Output the [x, y] coordinate of the center of the cell containing the given text.  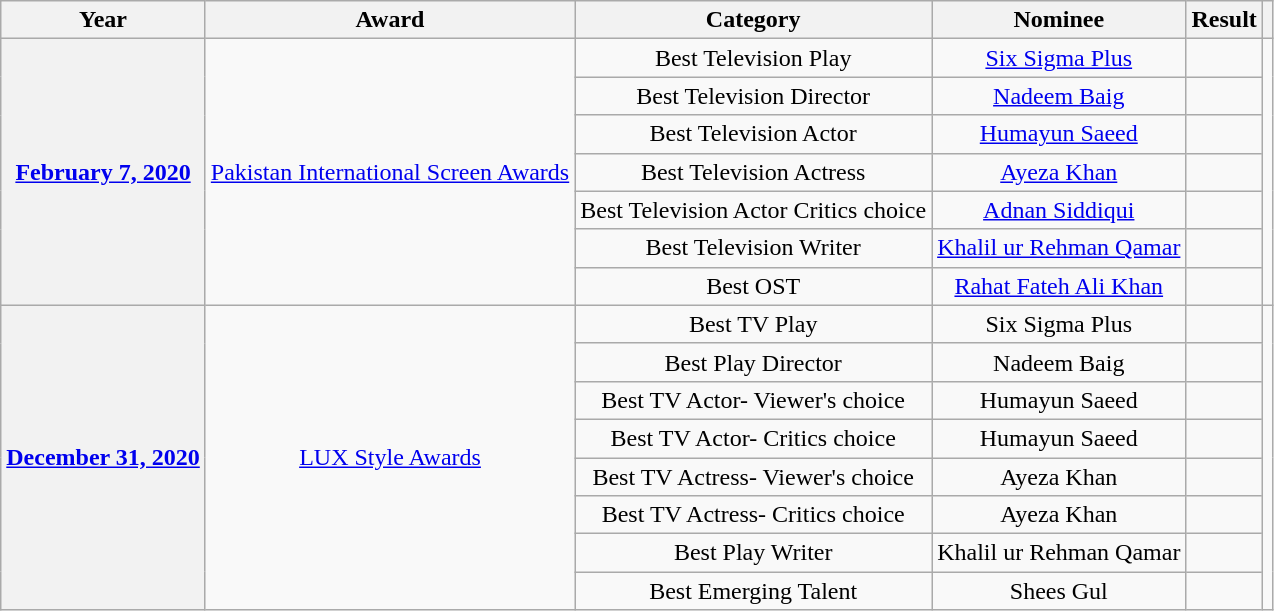
Best Television Writer [754, 248]
Nominee [1059, 20]
Best TV Actor- Viewer's choice [754, 400]
December 31, 2020 [104, 457]
Rahat Fateh Ali Khan [1059, 286]
Best Play Director [754, 362]
Best Television Actor [754, 134]
Best OST [754, 286]
Result [1224, 20]
Best Television Actor Critics choice [754, 210]
Best Television Actress [754, 172]
Category [754, 20]
Best TV Actress- Critics choice [754, 515]
Best Emerging Talent [754, 591]
LUX Style Awards [390, 457]
Best Play Writer [754, 553]
Adnan Siddiqui [1059, 210]
Shees Gul [1059, 591]
Best TV Play [754, 324]
Pakistan International Screen Awards [390, 172]
February 7, 2020 [104, 172]
Award [390, 20]
Year [104, 20]
Best TV Actress- Viewer's choice [754, 477]
Best Television Director [754, 96]
Best Television Play [754, 58]
Best TV Actor- Critics choice [754, 438]
